For the text-containing cell, return its midpoint in (x, y) coordinate format. 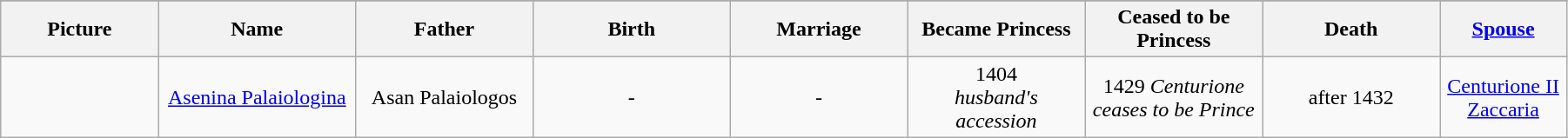
Death (1351, 30)
Name (258, 30)
Picture (80, 30)
Asenina Palaiologina (258, 97)
Ceased to be Princess (1174, 30)
Father (445, 30)
Marriage (819, 30)
Centurione II Zaccaria (1504, 97)
Birth (632, 30)
1404husband's accession (996, 97)
Became Princess (996, 30)
Spouse (1504, 30)
Asan Palaiologos (445, 97)
after 1432 (1351, 97)
1429 Centurione ceases to be Prince (1174, 97)
